Scan for the cell matching the given text and deliver its (x, y) coordinate at center. 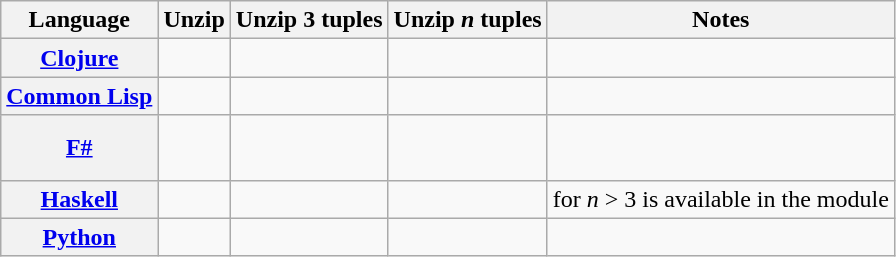
Unzip 3 tuples (309, 20)
for n > 3 is available in the module (720, 199)
Unzip (194, 20)
Language (80, 20)
Clojure (80, 58)
Notes (720, 20)
Unzip n tuples (468, 20)
Common Lisp (80, 96)
Python (80, 237)
F# (80, 148)
Haskell (80, 199)
